Capture the cell that displays the provided text and extract its (X, Y) central coordinate. 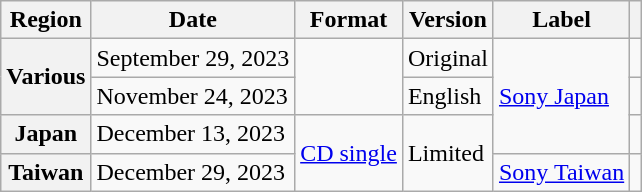
Limited (448, 153)
Sony Japan (561, 96)
December 29, 2023 (193, 172)
CD single (349, 153)
December 13, 2023 (193, 134)
Japan (46, 134)
Format (349, 20)
Original (448, 58)
September 29, 2023 (193, 58)
November 24, 2023 (193, 96)
Various (46, 77)
English (448, 96)
Taiwan (46, 172)
Date (193, 20)
Region (46, 20)
Version (448, 20)
Label (561, 20)
Sony Taiwan (561, 172)
